Extract the [x, y] coordinate from the center of the cell holding the provided text.  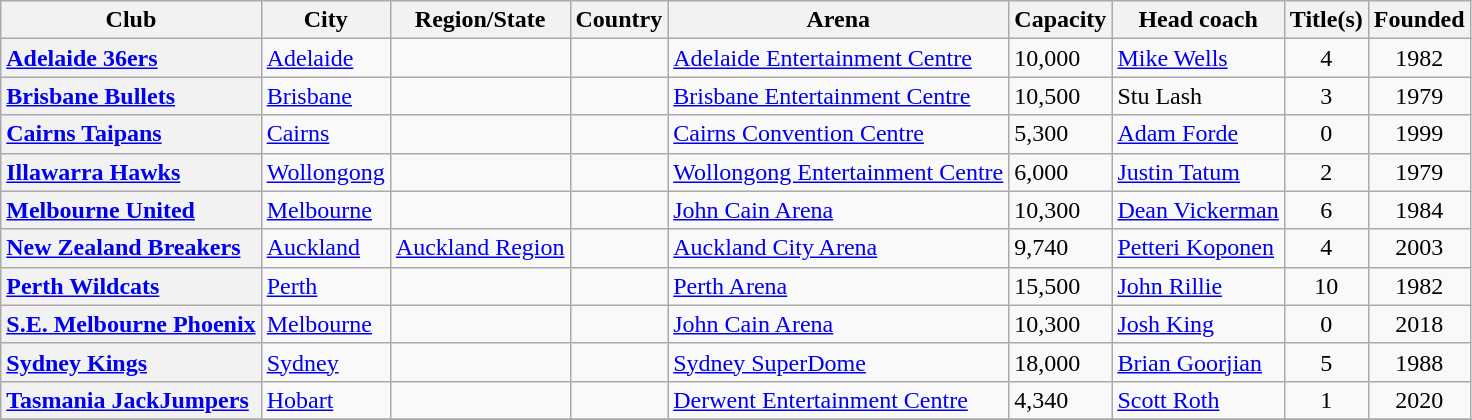
Perth [326, 286]
Stu Lash [1198, 96]
10 [1326, 286]
6,000 [1060, 172]
Melbourne United [131, 210]
Founded [1419, 20]
Dean Vickerman [1198, 210]
Country [619, 20]
1 [1326, 400]
2003 [1419, 248]
Adelaide [326, 58]
Brisbane Bullets [131, 96]
Cairns Convention Centre [838, 134]
Auckland Region [480, 248]
John Rillie [1198, 286]
New Zealand Breakers [131, 248]
Adelaide 36ers [131, 58]
Justin Tatum [1198, 172]
Petteri Koponen [1198, 248]
Cairns Taipans [131, 134]
Brisbane [326, 96]
Adelaide Entertainment Centre [838, 58]
Auckland [326, 248]
5,300 [1060, 134]
Wollongong [326, 172]
Tasmania JackJumpers [131, 400]
S.E. Melbourne Phoenix [131, 324]
5 [1326, 362]
2 [1326, 172]
Josh King [1198, 324]
Sydney [326, 362]
Perth Wildcats [131, 286]
18,000 [1060, 362]
Derwent Entertainment Centre [838, 400]
Capacity [1060, 20]
Scott Roth [1198, 400]
Brisbane Entertainment Centre [838, 96]
Sydney SuperDome [838, 362]
9,740 [1060, 248]
Head coach [1198, 20]
City [326, 20]
10,500 [1060, 96]
1999 [1419, 134]
4,340 [1060, 400]
Arena [838, 20]
6 [1326, 210]
15,500 [1060, 286]
Brian Goorjian [1198, 362]
3 [1326, 96]
1984 [1419, 210]
Sydney Kings [131, 362]
1988 [1419, 362]
Cairns [326, 134]
Auckland City Arena [838, 248]
Club [131, 20]
Wollongong Entertainment Centre [838, 172]
2020 [1419, 400]
Hobart [326, 400]
Illawarra Hawks [131, 172]
Title(s) [1326, 20]
2018 [1419, 324]
Perth Arena [838, 286]
Mike Wells [1198, 58]
Region/State [480, 20]
Adam Forde [1198, 134]
10,000 [1060, 58]
